Pinpoint the cell where the given text exists, returning its [X, Y] midpoint coordinate. 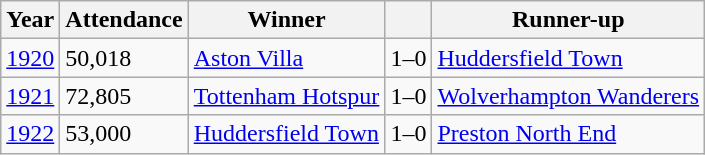
1922 [30, 134]
Aston Villa [286, 58]
Tottenham Hotspur [286, 96]
Attendance [124, 20]
Winner [286, 20]
Preston North End [568, 134]
1920 [30, 58]
1921 [30, 96]
53,000 [124, 134]
72,805 [124, 96]
Runner-up [568, 20]
Year [30, 20]
Wolverhampton Wanderers [568, 96]
50,018 [124, 58]
